Provide the (x, y) coordinate of the cell's center where the given text is located.  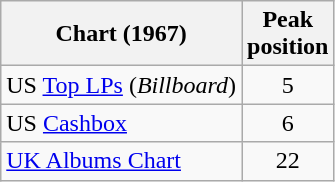
22 (288, 161)
6 (288, 123)
Peakposition (288, 34)
US Cashbox (122, 123)
US Top LPs (Billboard) (122, 85)
Chart (1967) (122, 34)
5 (288, 85)
UK Albums Chart (122, 161)
